Capture the cell that displays the provided text and extract its [x, y] central coordinate. 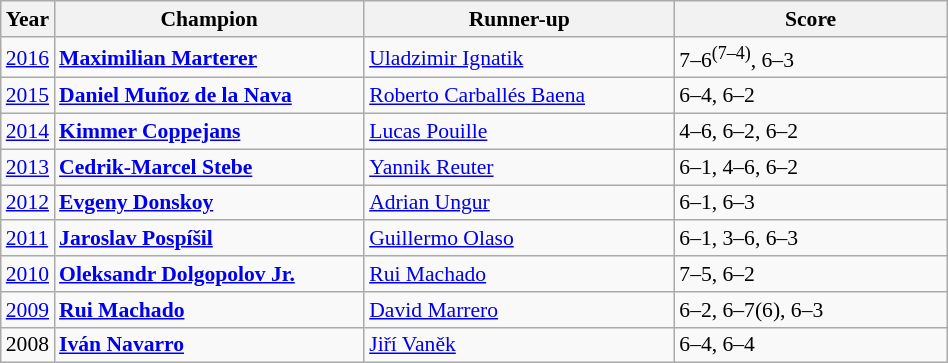
2009 [28, 310]
Champion [209, 19]
2010 [28, 274]
6–1, 3–6, 6–3 [810, 239]
Score [810, 19]
7–5, 6–2 [810, 274]
Year [28, 19]
6–1, 4–6, 6–2 [810, 167]
6–4, 6–2 [810, 96]
2012 [28, 203]
4–6, 6–2, 6–2 [810, 132]
Adrian Ungur [519, 203]
Evgeny Donskoy [209, 203]
Iván Navarro [209, 345]
7–6(7–4), 6–3 [810, 58]
2013 [28, 167]
2008 [28, 345]
Uladzimir Ignatik [519, 58]
2015 [28, 96]
Cedrik-Marcel Stebe [209, 167]
Kimmer Coppejans [209, 132]
Jiří Vaněk [519, 345]
2014 [28, 132]
Lucas Pouille [519, 132]
2016 [28, 58]
David Marrero [519, 310]
2011 [28, 239]
Oleksandr Dolgopolov Jr. [209, 274]
Yannik Reuter [519, 167]
6–1, 6–3 [810, 203]
Maximilian Marterer [209, 58]
Jaroslav Pospíšil [209, 239]
Runner-up [519, 19]
6–2, 6–7(6), 6–3 [810, 310]
Roberto Carballés Baena [519, 96]
Guillermo Olaso [519, 239]
6–4, 6–4 [810, 345]
Daniel Muñoz de la Nava [209, 96]
